Detect which cell encompasses the target text, then output its [x, y] center coordinate. 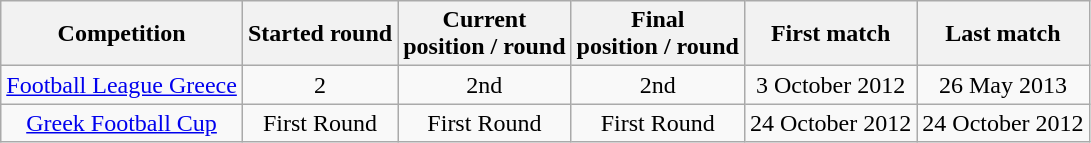
Started round [320, 34]
Competition [122, 34]
3 October 2012 [830, 85]
Football League Greece [122, 85]
Currentposition / round [484, 34]
26 May 2013 [1003, 85]
Last match [1003, 34]
Finalposition / round [658, 34]
2 [320, 85]
First match [830, 34]
Greek Football Cup [122, 123]
